Extract the [x, y] coordinate from the center of the cell holding the provided text.  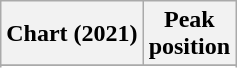
Chart (2021) [72, 34]
Peakposition [189, 34]
